Return the (x, y) coordinate for the center point of the cell that contains the specified text.  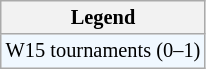
Legend (103, 17)
W15 tournaments (0–1) (103, 51)
